Locate the cell with the specified text and output its (x, y) center coordinate. 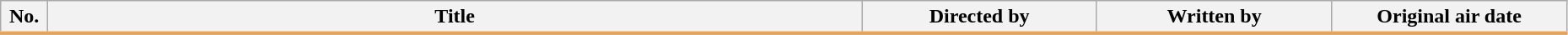
Title (454, 17)
Written by (1214, 17)
No. (24, 17)
Original air date (1449, 17)
Directed by (979, 17)
